From the cell containing the given text, extract its center point as (x, y) coordinate. 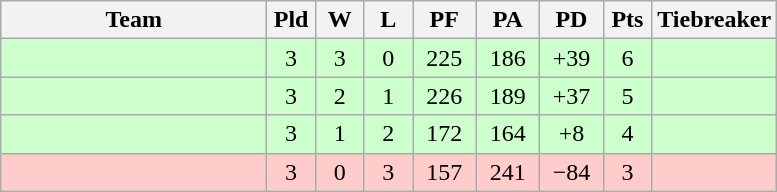
157 (444, 172)
L (388, 20)
164 (508, 134)
+37 (572, 96)
−84 (572, 172)
+8 (572, 134)
+39 (572, 58)
225 (444, 58)
PA (508, 20)
241 (508, 172)
Team (134, 20)
5 (628, 96)
Pld (292, 20)
189 (508, 96)
Pts (628, 20)
226 (444, 96)
PF (444, 20)
PD (572, 20)
Tiebreaker (714, 20)
186 (508, 58)
172 (444, 134)
6 (628, 58)
W (340, 20)
4 (628, 134)
